For the text-containing cell, return its midpoint in [X, Y] coordinate format. 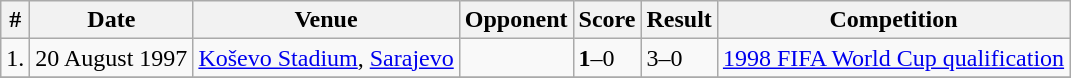
1998 FIFA World Cup qualification [893, 58]
3–0 [679, 58]
Score [607, 20]
1. [16, 58]
Venue [326, 20]
Date [112, 20]
Opponent [516, 20]
Competition [893, 20]
# [16, 20]
Koševo Stadium, Sarajevo [326, 58]
1–0 [607, 58]
20 August 1997 [112, 58]
Result [679, 20]
